Scan for the cell matching the given text and deliver its [x, y] coordinate at center. 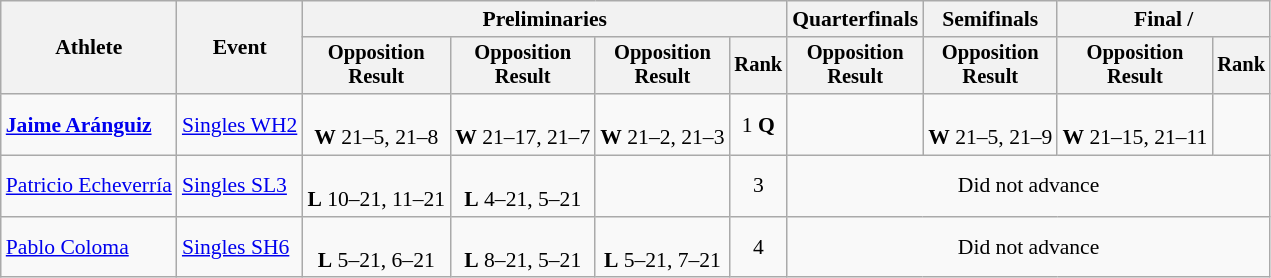
Pablo Coloma [89, 248]
L 5–21, 6–21 [376, 248]
Singles SL3 [240, 186]
Singles SH6 [240, 248]
Singles WH2 [240, 124]
Jaime Aránguiz [89, 124]
W 21–2, 21–3 [662, 124]
W 21–5, 21–9 [990, 124]
Preliminaries [544, 19]
W 21–17, 21–7 [522, 124]
W 21–5, 21–8 [376, 124]
1 Q [759, 124]
4 [759, 248]
L 4–21, 5–21 [522, 186]
Quarterfinals [855, 19]
Patricio Echeverría [89, 186]
L 10–21, 11–21 [376, 186]
Semifinals [990, 19]
3 [759, 186]
L 8–21, 5–21 [522, 248]
W 21–15, 21–11 [1134, 124]
Final / [1164, 19]
Event [240, 48]
L 5–21, 7–21 [662, 248]
Athlete [89, 48]
